Pinpoint the cell where the given text exists, returning its (X, Y) midpoint coordinate. 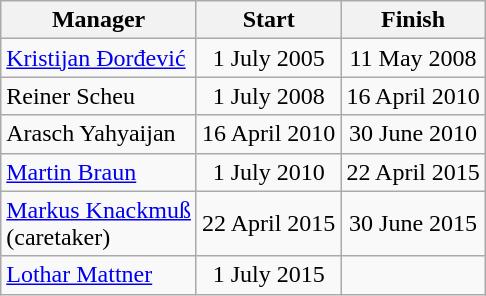
Start (268, 20)
1 July 2010 (268, 172)
Finish (413, 20)
Martin Braun (99, 172)
1 July 2005 (268, 58)
Lothar Mattner (99, 275)
11 May 2008 (413, 58)
Manager (99, 20)
1 July 2008 (268, 96)
Reiner Scheu (99, 96)
30 June 2015 (413, 224)
Arasch Yahyaijan (99, 134)
Kristijan Đorđević (99, 58)
30 June 2010 (413, 134)
1 July 2015 (268, 275)
Markus Knackmuß(caretaker) (99, 224)
